Search for the cell housing the specified text and yield its (X, Y) center coordinate. 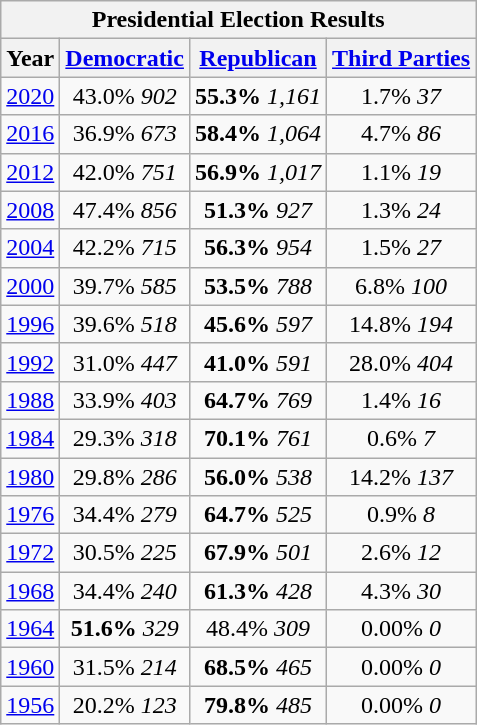
53.5% 788 (258, 286)
1976 (30, 515)
39.6% 518 (125, 324)
Republican (258, 58)
6.8% 100 (402, 286)
4.3% 30 (402, 591)
1972 (30, 553)
34.4% 279 (125, 515)
70.1% 761 (258, 438)
45.6% 597 (258, 324)
Third Parties (402, 58)
1988 (30, 400)
4.7% 86 (402, 134)
61.3% 428 (258, 591)
67.9% 501 (258, 553)
39.7% 585 (125, 286)
28.0% 404 (402, 362)
47.4% 856 (125, 210)
51.3% 927 (258, 210)
14.2% 137 (402, 477)
43.0% 902 (125, 96)
56.0% 538 (258, 477)
1984 (30, 438)
1980 (30, 477)
0.6% 7 (402, 438)
56.9% 1,017 (258, 172)
56.3% 954 (258, 248)
1956 (30, 705)
58.4% 1,064 (258, 134)
2.6% 12 (402, 553)
Presidential Election Results (238, 20)
41.0% 591 (258, 362)
34.4% 240 (125, 591)
55.3% 1,161 (258, 96)
1960 (30, 667)
36.9% 673 (125, 134)
31.0% 447 (125, 362)
68.5% 465 (258, 667)
2012 (30, 172)
48.4% 309 (258, 629)
14.8% 194 (402, 324)
1.3% 24 (402, 210)
42.0% 751 (125, 172)
64.7% 769 (258, 400)
42.2% 715 (125, 248)
79.8% 485 (258, 705)
30.5% 225 (125, 553)
29.8% 286 (125, 477)
Year (30, 58)
1.4% 16 (402, 400)
2008 (30, 210)
0.9% 8 (402, 515)
1.5% 27 (402, 248)
20.2% 123 (125, 705)
1.7% 37 (402, 96)
2016 (30, 134)
Democratic (125, 58)
51.6% 329 (125, 629)
2020 (30, 96)
29.3% 318 (125, 438)
64.7% 525 (258, 515)
1.1% 19 (402, 172)
2004 (30, 248)
2000 (30, 286)
31.5% 214 (125, 667)
1996 (30, 324)
1968 (30, 591)
1964 (30, 629)
33.9% 403 (125, 400)
1992 (30, 362)
